Capture the cell that displays the provided text and extract its (x, y) central coordinate. 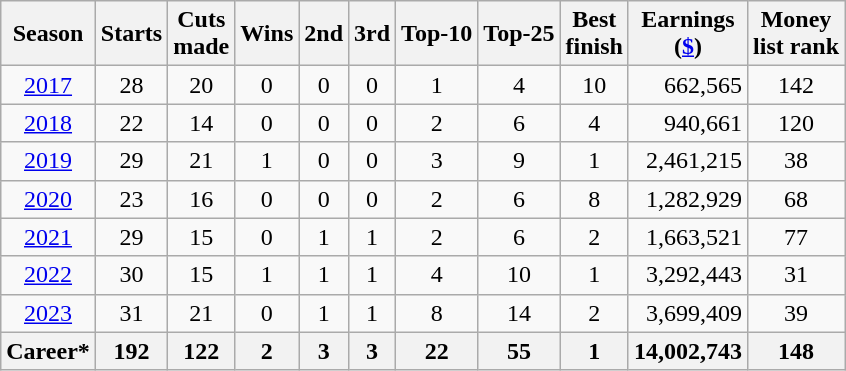
Season (48, 34)
120 (796, 123)
Top-10 (437, 34)
23 (131, 199)
Wins (267, 34)
2022 (48, 275)
28 (131, 85)
148 (796, 351)
2,461,215 (688, 161)
3,292,443 (688, 275)
1,663,521 (688, 237)
142 (796, 85)
2nd (324, 34)
Moneylist rank (796, 34)
Career* (48, 351)
3rd (372, 34)
3,699,409 (688, 313)
20 (202, 85)
Bestfinish (594, 34)
14,002,743 (688, 351)
30 (131, 275)
2023 (48, 313)
39 (796, 313)
Earnings($) (688, 34)
55 (519, 351)
2017 (48, 85)
16 (202, 199)
940,661 (688, 123)
192 (131, 351)
38 (796, 161)
Starts (131, 34)
68 (796, 199)
Cutsmade (202, 34)
Top-25 (519, 34)
2021 (48, 237)
9 (519, 161)
2018 (48, 123)
662,565 (688, 85)
2020 (48, 199)
77 (796, 237)
2019 (48, 161)
1,282,929 (688, 199)
122 (202, 351)
